Identify which cell holds the provided text, then report its [X, Y] central coordinate. 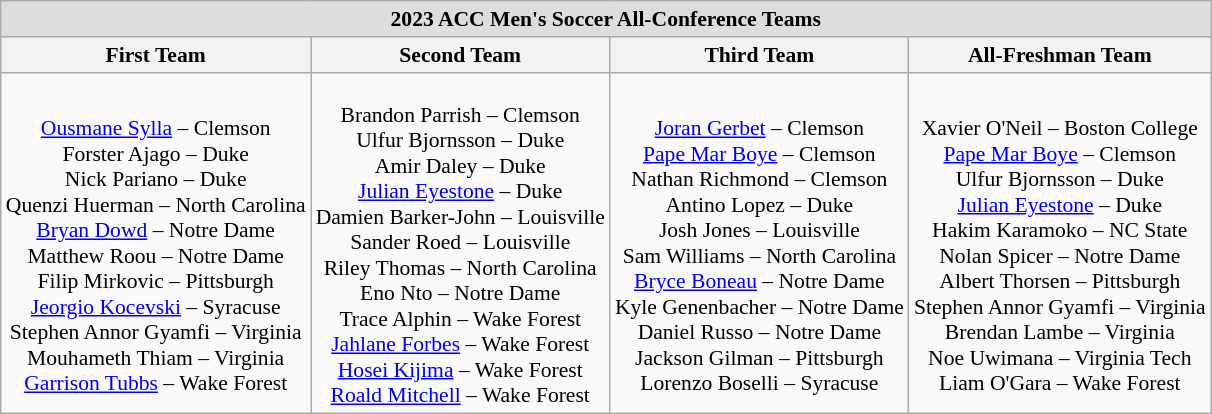
Second Team [460, 55]
2023 ACC Men's Soccer All-Conference Teams [606, 19]
All-Freshman Team [1060, 55]
Third Team [760, 55]
First Team [156, 55]
